From the cell containing the given text, extract its center point as (x, y) coordinate. 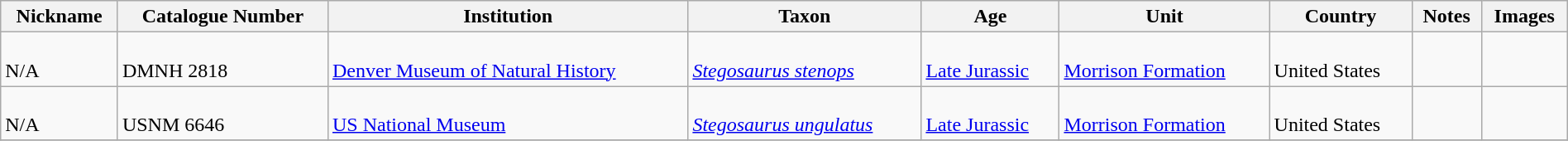
Age (991, 17)
Institution (508, 17)
US National Museum (508, 113)
Images (1524, 17)
DMNH 2818 (222, 60)
Catalogue Number (222, 17)
USNM 6646 (222, 113)
Notes (1446, 17)
Denver Museum of Natural History (508, 60)
Stegosaurus ungulatus (805, 113)
Taxon (805, 17)
Nickname (60, 17)
Stegosaurus stenops (805, 60)
Unit (1164, 17)
Country (1341, 17)
